Extract the (X, Y) coordinate from the center of the cell holding the provided text.  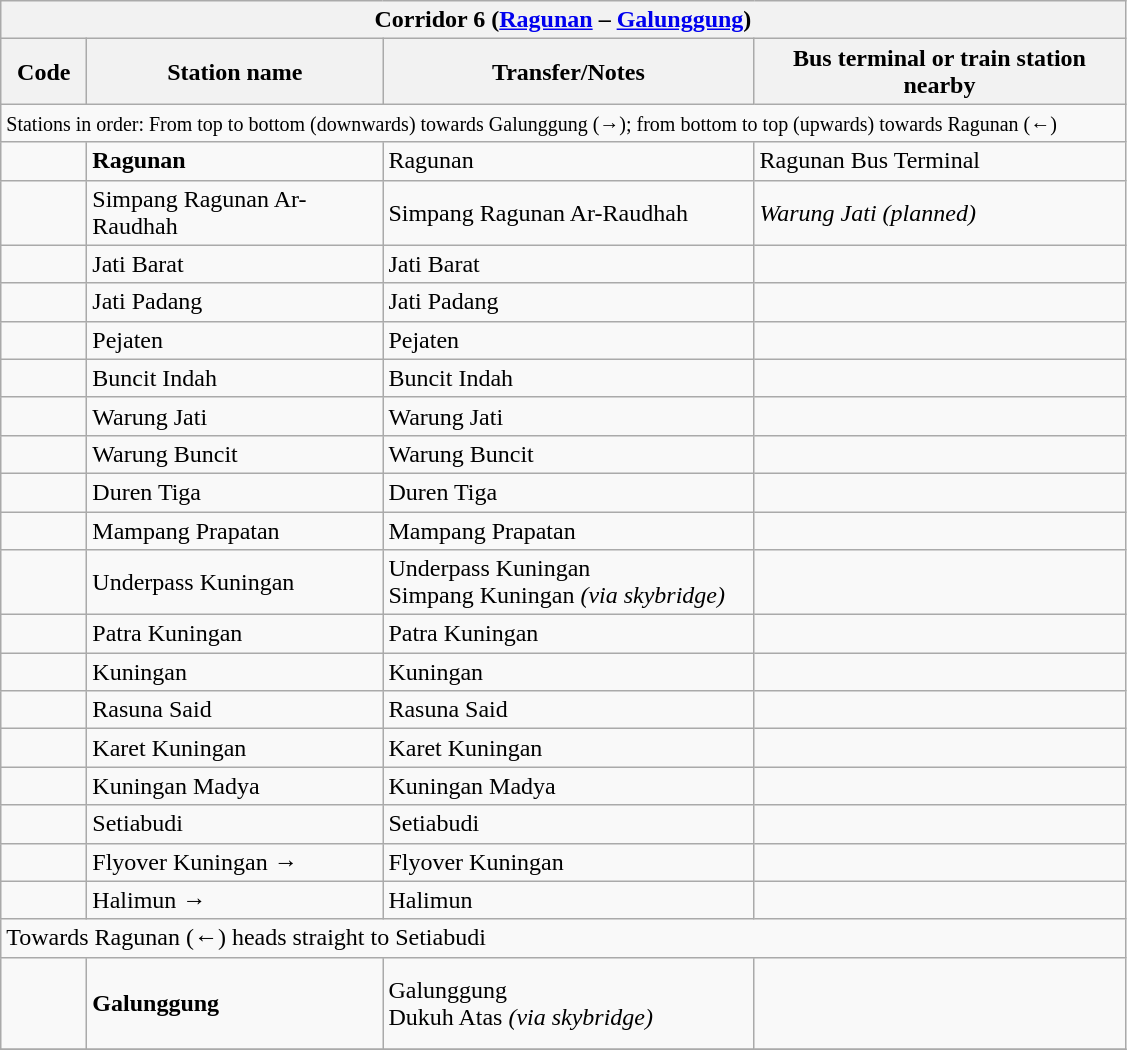
Code (44, 72)
Station name (235, 72)
Bus terminal or train station nearby (940, 72)
Towards Ragunan (←) heads straight to Setiabudi (563, 938)
Galunggung (235, 1003)
Underpass Kuningan Simpang Kuningan (via skybridge) (568, 582)
Flyover Kuningan (568, 862)
Halimun → (235, 900)
Underpass Kuningan (235, 582)
Halimun (568, 900)
Galunggung Dukuh Atas (via skybridge) (568, 1003)
Flyover Kuningan → (235, 862)
Transfer/Notes (568, 72)
Warung Jati (planned) (940, 212)
Stations in order: From top to bottom (downwards) towards Galunggung (→); from bottom to top (upwards) towards Ragunan (←) (563, 123)
Corridor 6 (Ragunan – Galunggung) (563, 20)
Ragunan Bus Terminal (940, 161)
